Return the (X, Y) coordinate for the center point of the cell that contains the specified text.  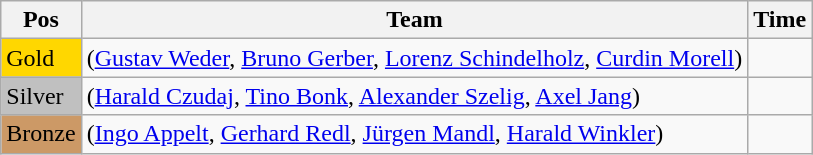
Team (414, 20)
Pos (41, 20)
Bronze (41, 134)
(Gustav Weder, Bruno Gerber, Lorenz Schindelholz, Curdin Morell) (414, 58)
(Harald Czudaj, Tino Bonk, Alexander Szelig, Axel Jang) (414, 96)
(Ingo Appelt, Gerhard Redl, Jürgen Mandl, Harald Winkler) (414, 134)
Gold (41, 58)
Silver (41, 96)
Time (780, 20)
